Search for the cell housing the specified text and yield its (x, y) center coordinate. 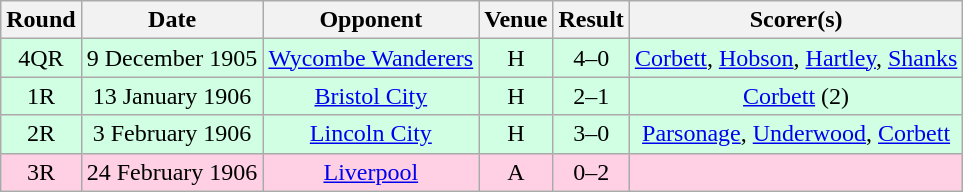
2R (41, 134)
Liverpool (371, 172)
4–0 (591, 58)
Corbett, Hobson, Hartley, Shanks (796, 58)
9 December 1905 (172, 58)
4QR (41, 58)
1R (41, 96)
2–1 (591, 96)
Opponent (371, 20)
Corbett (2) (796, 96)
Lincoln City (371, 134)
0–2 (591, 172)
3–0 (591, 134)
Parsonage, Underwood, Corbett (796, 134)
Bristol City (371, 96)
Wycombe Wanderers (371, 58)
Result (591, 20)
Scorer(s) (796, 20)
3R (41, 172)
3 February 1906 (172, 134)
24 February 1906 (172, 172)
Venue (516, 20)
13 January 1906 (172, 96)
A (516, 172)
Date (172, 20)
Round (41, 20)
